Pinpoint the cell where the given text exists, returning its [X, Y] midpoint coordinate. 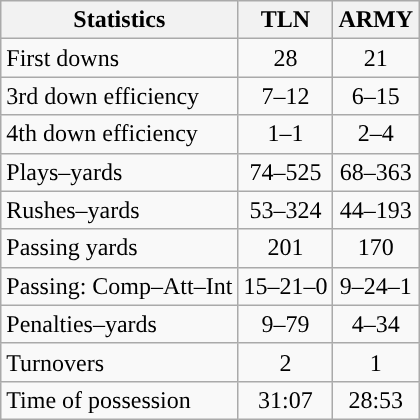
2–4 [376, 134]
First downs [120, 58]
Plays–yards [120, 172]
6–15 [376, 96]
53–324 [286, 210]
ARMY [376, 20]
1 [376, 362]
1–1 [286, 134]
170 [376, 248]
201 [286, 248]
74–525 [286, 172]
31:07 [286, 400]
4th down efficiency [120, 134]
Time of possession [120, 400]
Passing yards [120, 248]
Passing: Comp–Att–Int [120, 286]
3rd down efficiency [120, 96]
28 [286, 58]
4–34 [376, 324]
7–12 [286, 96]
Rushes–yards [120, 210]
Turnovers [120, 362]
2 [286, 362]
15–21–0 [286, 286]
28:53 [376, 400]
44–193 [376, 210]
21 [376, 58]
9–79 [286, 324]
68–363 [376, 172]
Penalties–yards [120, 324]
Statistics [120, 20]
9–24–1 [376, 286]
TLN [286, 20]
